Extract the (x, y) coordinate from the center of the cell holding the provided text.  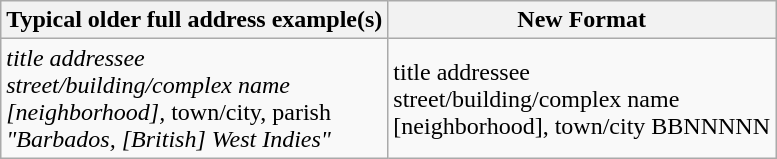
Typical older full address example(s) (194, 20)
title addresseestreet/building/complex name[neighborhood], town/city, parish"Barbados, [British] West Indies" (194, 98)
New Format (582, 20)
title addresseestreet/building/complex name[neighborhood], town/city BBNNNNN (582, 98)
